Extract the [x, y] coordinate from the center of the cell holding the provided text.  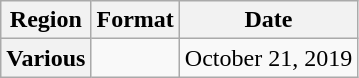
October 21, 2019 [268, 58]
Region [46, 20]
Various [46, 58]
Format [135, 20]
Date [268, 20]
